From the cell containing the given text, extract its center point as (X, Y) coordinate. 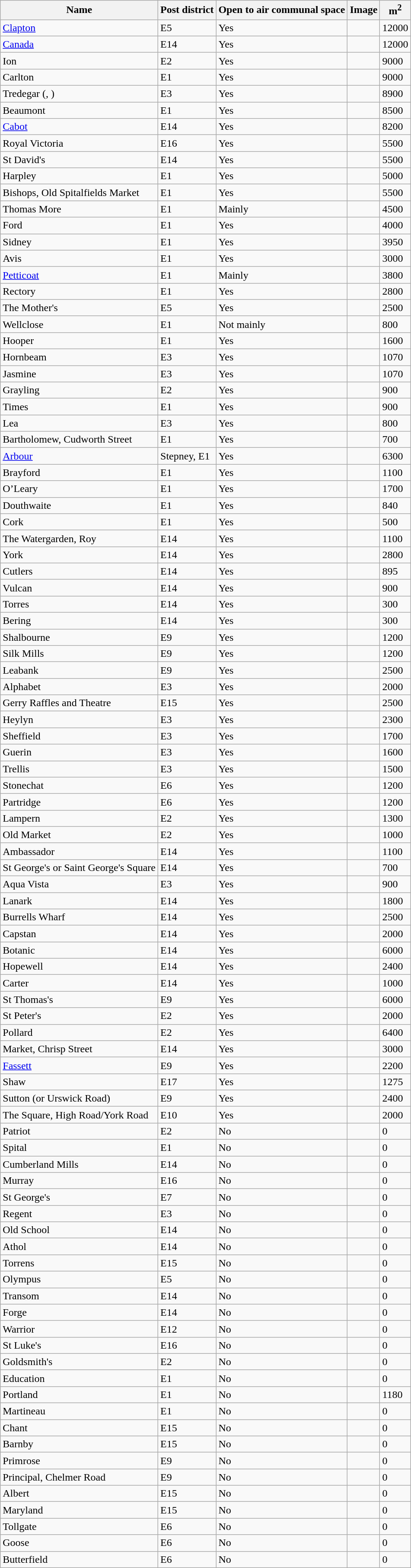
Patriot (80, 1131)
Petticoat (80, 275)
2300 (395, 720)
Old School (80, 1230)
Gerry Raffles and Theatre (80, 703)
Cutlers (80, 571)
Stonechat (80, 785)
Education (80, 1378)
5000 (395, 176)
Beaumont (80, 110)
Not mainly (282, 324)
Maryland (80, 1510)
Athol (80, 1247)
Shaw (80, 1082)
840 (395, 505)
Wellclose (80, 324)
Barnby (80, 1444)
Hopewell (80, 967)
Lanark (80, 901)
St George's (80, 1197)
Torrens (80, 1263)
Carter (80, 983)
St Thomas's (80, 999)
Silk Mills (80, 654)
Transom (80, 1296)
Torres (80, 604)
Cabot (80, 127)
Vulcan (80, 588)
Butterfield (80, 1559)
Open to air communal space (282, 10)
Aqua Vista (80, 884)
Cumberland Mills (80, 1164)
Heylyn (80, 720)
Avis (80, 258)
4500 (395, 209)
Arbour (80, 456)
Canada (80, 44)
Carlton (80, 77)
Ambassador (80, 851)
Market, Chrisp Street (80, 1049)
Capstan (80, 934)
Spital (80, 1148)
Clapton (80, 28)
1500 (395, 769)
Ford (80, 225)
Guerin (80, 752)
6400 (395, 1032)
Bartholomew, Cudworth Street (80, 440)
The Mother's (80, 308)
1800 (395, 901)
Hornbeam (80, 357)
Leabank (80, 670)
Sutton (or Urswick Road) (80, 1098)
Old Market (80, 835)
Partridge (80, 802)
3950 (395, 242)
Fassett (80, 1065)
Douthwaite (80, 505)
8900 (395, 94)
Bishops, Old Spitalfields Market (80, 193)
St Peter's (80, 1016)
Murray (80, 1181)
O’Leary (80, 489)
Botanic (80, 950)
Cork (80, 522)
Burrells Wharf (80, 917)
York (80, 555)
Hooper (80, 341)
E10 (187, 1115)
2200 (395, 1065)
6300 (395, 456)
Grayling (80, 390)
Times (80, 407)
St David's (80, 160)
The Square, High Road/York Road (80, 1115)
Pollard (80, 1032)
Tredegar (, ) (80, 94)
4000 (395, 225)
Shalbourne (80, 637)
Image (364, 10)
Bering (80, 621)
Brayford (80, 472)
Sheffield (80, 736)
8200 (395, 127)
Goose (80, 1543)
Principal, Chelmer Road (80, 1477)
The Watergarden, Roy (80, 538)
Lampern (80, 818)
1275 (395, 1082)
Thomas More (80, 209)
E7 (187, 1197)
Martineau (80, 1411)
Post district (187, 10)
Albert (80, 1494)
St Luke's (80, 1345)
Forge (80, 1312)
Portland (80, 1394)
E12 (187, 1329)
895 (395, 571)
m2 (395, 10)
1180 (395, 1394)
Regent (80, 1214)
Royal Victoria (80, 143)
Chant (80, 1428)
Name (80, 10)
Goldsmith's (80, 1362)
500 (395, 522)
8500 (395, 110)
St George's or Saint George's Square (80, 868)
Stepney, E1 (187, 456)
Sidney (80, 242)
Olympus (80, 1279)
Primrose (80, 1461)
Tollgate (80, 1526)
Lea (80, 423)
Trellis (80, 769)
Ion (80, 61)
Rectory (80, 291)
3800 (395, 275)
1300 (395, 818)
Jasmine (80, 374)
Alphabet (80, 687)
Harpley (80, 176)
Warrior (80, 1329)
E17 (187, 1082)
